Determine the [X, Y] coordinate at the center of the cell enclosing the given text.  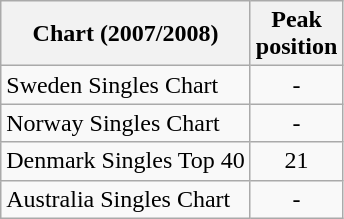
Chart (2007/2008) [126, 34]
Sweden Singles Chart [126, 85]
Peakposition [296, 34]
Denmark Singles Top 40 [126, 161]
21 [296, 161]
Australia Singles Chart [126, 199]
Norway Singles Chart [126, 123]
